Search for the cell housing the specified text and yield its (x, y) center coordinate. 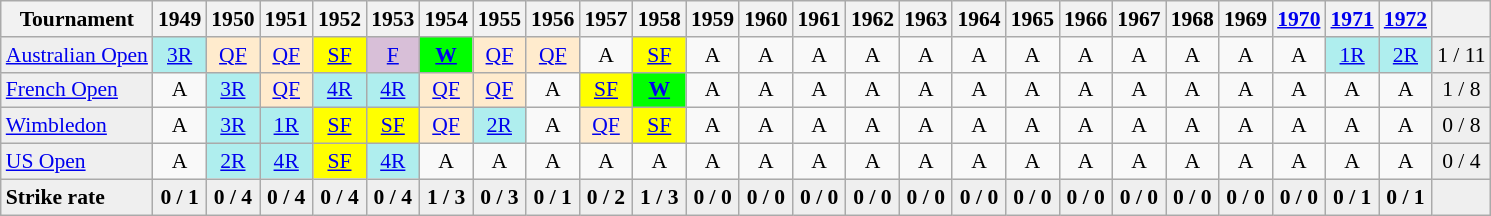
1953 (392, 19)
1967 (1138, 19)
1961 (820, 19)
1963 (926, 19)
1969 (1246, 19)
US Open (77, 162)
1952 (340, 19)
1965 (1032, 19)
1970 (1298, 19)
1968 (1192, 19)
1950 (232, 19)
Tournament (77, 19)
1956 (552, 19)
1954 (446, 19)
Wimbledon (77, 126)
1971 (1352, 19)
1958 (660, 19)
1962 (872, 19)
1 / 8 (1461, 90)
0 / 8 (1461, 126)
F (392, 55)
1951 (286, 19)
Australian Open (77, 55)
1964 (978, 19)
French Open (77, 90)
Strike rate (77, 197)
1959 (712, 19)
1949 (180, 19)
1972 (1406, 19)
1955 (500, 19)
0 / 2 (606, 197)
1957 (606, 19)
0 / 3 (500, 197)
1960 (766, 19)
1966 (1086, 19)
1 / 11 (1461, 55)
